Search for the cell housing the specified text and yield its (X, Y) center coordinate. 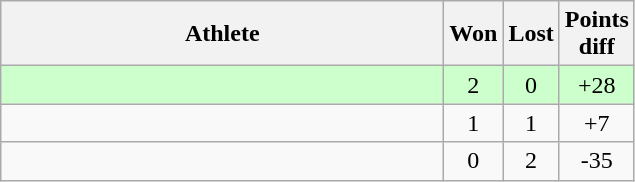
Won (474, 34)
+28 (596, 85)
Pointsdiff (596, 34)
Athlete (222, 34)
-35 (596, 161)
+7 (596, 123)
Lost (531, 34)
